Search for the cell housing the specified text and yield its [X, Y] center coordinate. 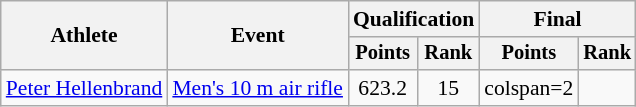
15 [448, 88]
Peter Hellenbrand [84, 88]
Men's 10 m air rifle [258, 88]
623.2 [382, 88]
colspan=2 [528, 88]
Athlete [84, 36]
Event [258, 36]
Qualification [414, 19]
Final [558, 19]
